Find where the given text appears and provide that cell's center as [X, Y] coordinate. 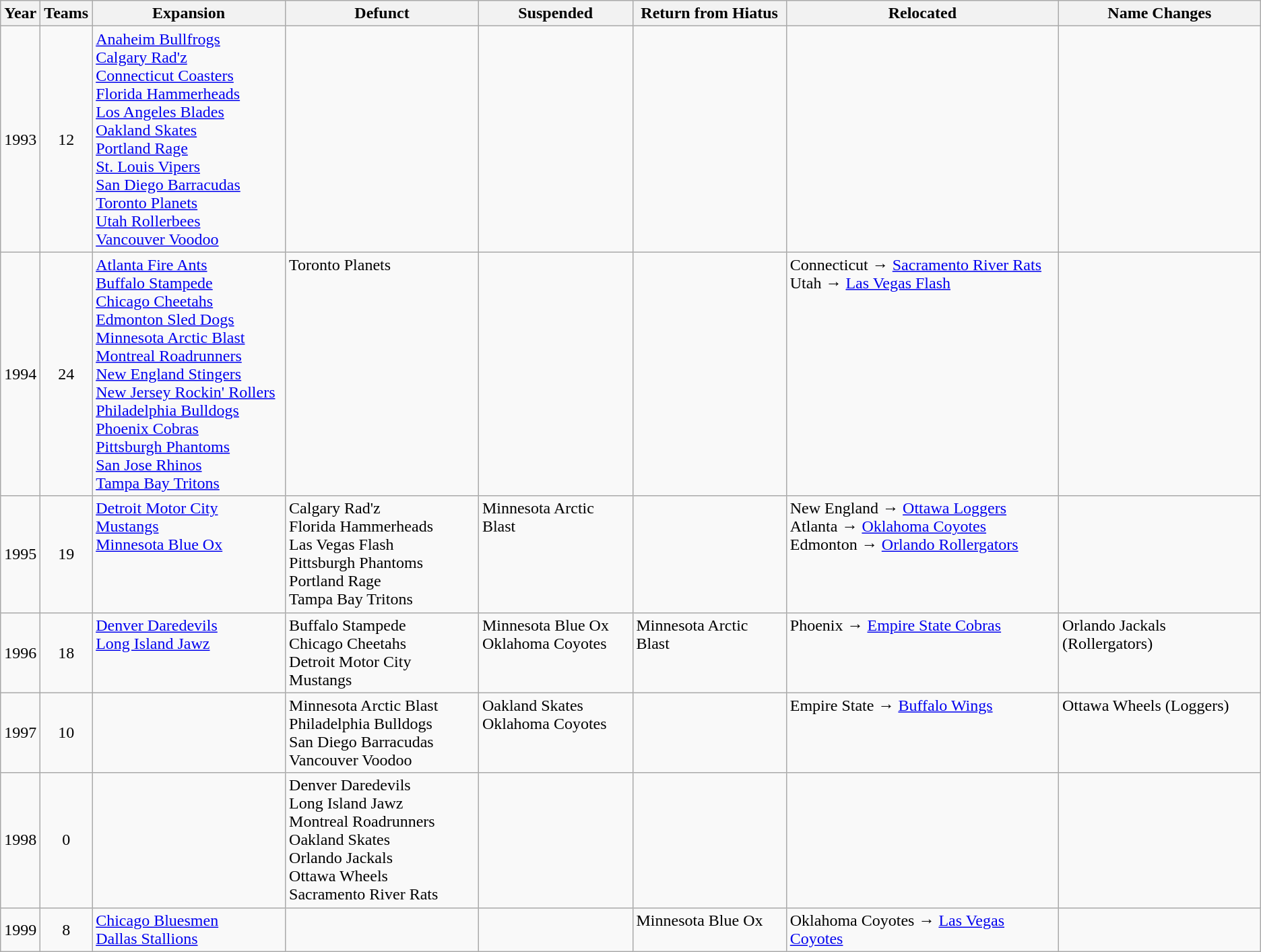
Expansion [189, 13]
18 [66, 652]
0 [66, 840]
Buffalo StampedeChicago CheetahsDetroit Motor City Mustangs [383, 652]
Denver DaredevilsLong Island JawzMontreal RoadrunnersOakland SkatesOrlando JackalsOttawa WheelsSacramento River Rats [383, 840]
8 [66, 930]
Calgary Rad'zFlorida HammerheadsLas Vegas FlashPittsburgh PhantomsPortland RageTampa Bay Tritons [383, 554]
Suspended [555, 13]
Phoenix → Empire State Cobras [922, 652]
Oklahoma Coyotes → Las Vegas Coyotes [922, 930]
19 [66, 554]
1996 [20, 652]
Name Changes [1159, 13]
1999 [20, 930]
Relocated [922, 13]
Orlando Jackals (Rollergators) [1159, 652]
Connecticut → Sacramento River Rats Utah → Las Vegas Flash [922, 374]
Defunct [383, 13]
Toronto Planets [383, 374]
Oakland SkatesOklahoma Coyotes [555, 733]
Minnesota Arctic BlastPhiladelphia BulldogsSan Diego BarracudasVancouver Voodoo [383, 733]
Minnesota Blue OxOklahoma Coyotes [555, 652]
Denver DaredevilsLong Island Jawz [189, 652]
Year [20, 13]
24 [66, 374]
Empire State → Buffalo Wings [922, 733]
1993 [20, 139]
12 [66, 139]
Ottawa Wheels (Loggers) [1159, 733]
New England → Ottawa LoggersAtlanta → Oklahoma CoyotesEdmonton → Orlando Rollergators [922, 554]
1995 [20, 554]
1998 [20, 840]
Return from Hiatus [709, 13]
1997 [20, 733]
Chicago BluesmenDallas Stallions [189, 930]
10 [66, 733]
Teams [66, 13]
1994 [20, 374]
Minnesota Blue Ox [709, 930]
Detroit Motor City MustangsMinnesota Blue Ox [189, 554]
